Extract the (x, y) coordinate from the center of the cell holding the provided text.  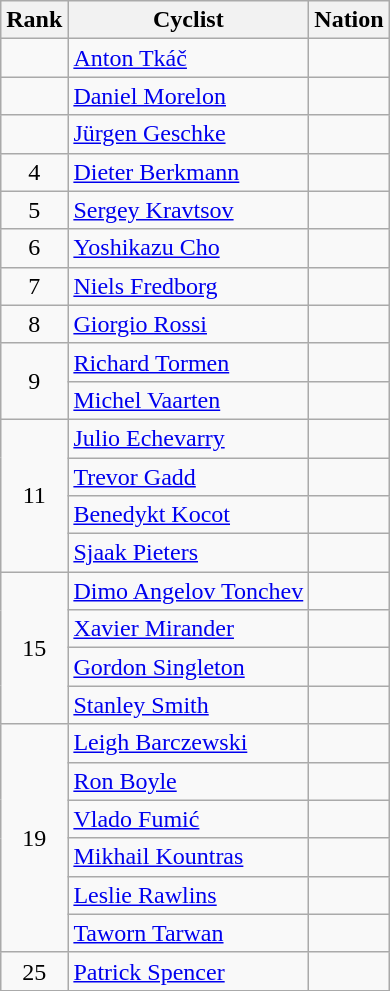
Richard Tormen (188, 362)
Taworn Tarwan (188, 933)
Stanley Smith (188, 705)
Leslie Rawlins (188, 895)
Patrick Spencer (188, 971)
Michel Vaarten (188, 400)
Xavier Mirander (188, 629)
Sergey Kravtsov (188, 210)
Jürgen Geschke (188, 134)
Mikhail Kountras (188, 857)
Daniel Morelon (188, 96)
Yoshikazu Cho (188, 248)
9 (34, 381)
8 (34, 324)
Rank (34, 20)
25 (34, 971)
Cyclist (188, 20)
6 (34, 248)
Nation (349, 20)
11 (34, 495)
Niels Fredborg (188, 286)
Gordon Singleton (188, 667)
15 (34, 648)
Dimo Angelov Tonchev (188, 591)
Dieter Berkmann (188, 172)
Leigh Barczewski (188, 743)
Anton Tkáč (188, 58)
4 (34, 172)
Vlado Fumić (188, 819)
Sjaak Pieters (188, 553)
7 (34, 286)
Ron Boyle (188, 781)
Trevor Gadd (188, 477)
19 (34, 838)
5 (34, 210)
Julio Echevarry (188, 438)
Giorgio Rossi (188, 324)
Benedykt Kocot (188, 515)
